Identify which cell holds the provided text, then report its (X, Y) central coordinate. 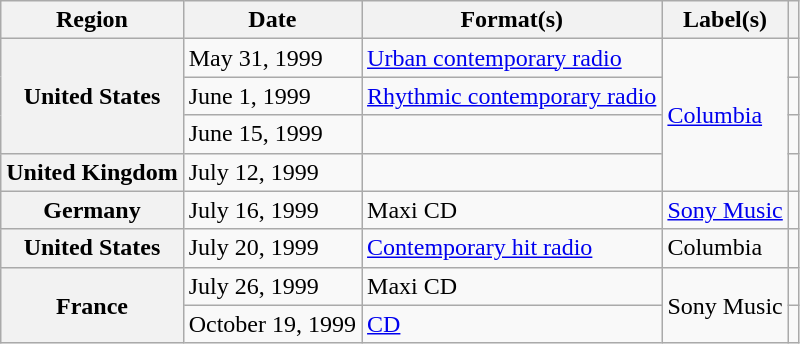
July 20, 1999 (272, 248)
United Kingdom (92, 172)
Germany (92, 210)
Contemporary hit radio (512, 248)
France (92, 305)
May 31, 1999 (272, 58)
October 19, 1999 (272, 324)
July 12, 1999 (272, 172)
Date (272, 20)
June 15, 1999 (272, 134)
Region (92, 20)
Label(s) (725, 20)
Rhythmic contemporary radio (512, 96)
July 16, 1999 (272, 210)
Format(s) (512, 20)
July 26, 1999 (272, 286)
June 1, 1999 (272, 96)
Urban contemporary radio (512, 58)
CD (512, 324)
